Search for the cell housing the specified text and yield its [x, y] center coordinate. 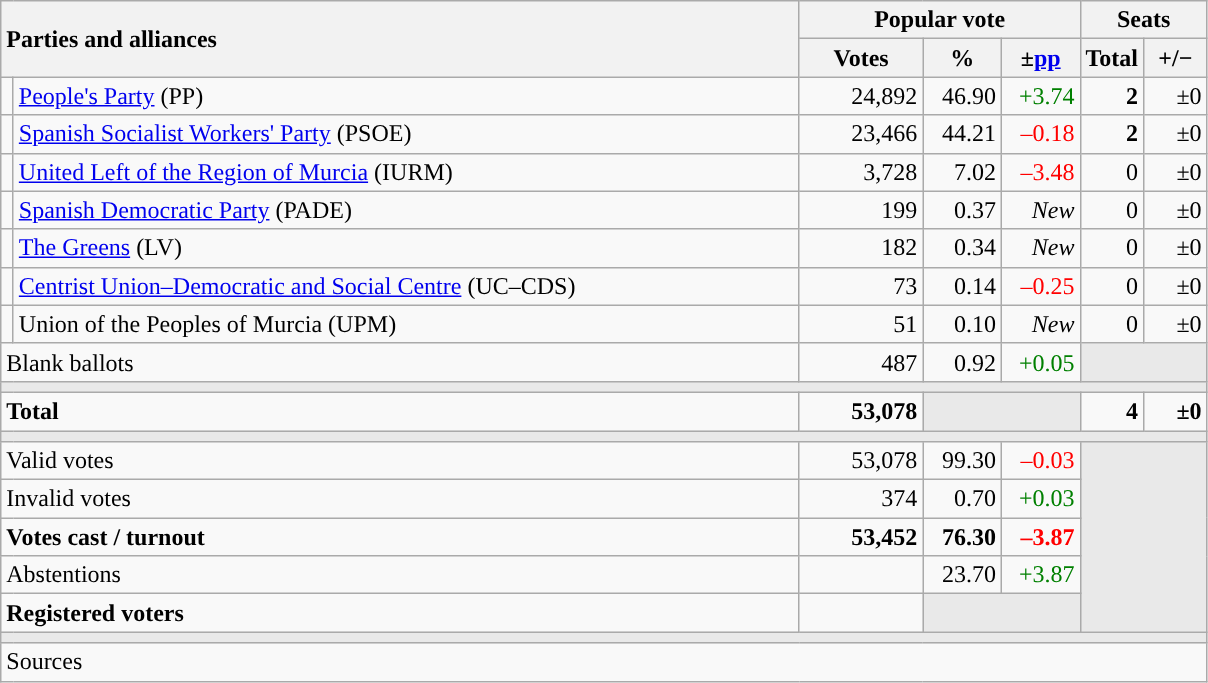
0.37 [962, 210]
0.34 [962, 248]
Seats [1144, 20]
–0.03 [1040, 461]
+/− [1176, 58]
Sources [604, 662]
0.92 [962, 362]
4 [1112, 411]
23,466 [861, 134]
–3.87 [1040, 537]
0.10 [962, 324]
Union of the Peoples of Murcia (UPM) [406, 324]
51 [861, 324]
Abstentions [400, 575]
Votes cast / turnout [400, 537]
53,452 [861, 537]
+0.05 [1040, 362]
Valid votes [400, 461]
Spanish Democratic Party (PADE) [406, 210]
Popular vote [940, 20]
99.30 [962, 461]
Votes [861, 58]
–0.18 [1040, 134]
United Left of the Region of Murcia (IURM) [406, 172]
0.70 [962, 499]
–3.48 [1040, 172]
Blank ballots [400, 362]
182 [861, 248]
Registered voters [400, 613]
374 [861, 499]
The Greens (LV) [406, 248]
Parties and alliances [400, 39]
24,892 [861, 96]
73 [861, 286]
23.70 [962, 575]
Spanish Socialist Workers' Party (PSOE) [406, 134]
3,728 [861, 172]
±pp [1040, 58]
% [962, 58]
Centrist Union–Democratic and Social Centre (UC–CDS) [406, 286]
0.14 [962, 286]
+3.87 [1040, 575]
44.21 [962, 134]
–0.25 [1040, 286]
7.02 [962, 172]
+3.74 [1040, 96]
46.90 [962, 96]
199 [861, 210]
487 [861, 362]
76.30 [962, 537]
+0.03 [1040, 499]
People's Party (PP) [406, 96]
Invalid votes [400, 499]
